Scan for the cell matching the given text and deliver its (X, Y) coordinate at center. 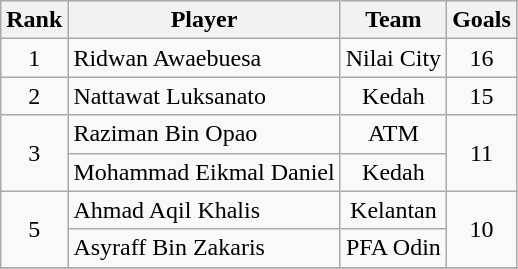
Nilai City (393, 58)
15 (482, 96)
2 (34, 96)
Kelantan (393, 210)
16 (482, 58)
PFA Odin (393, 248)
10 (482, 229)
Ahmad Aqil Khalis (204, 210)
5 (34, 229)
Nattawat Luksanato (204, 96)
Team (393, 20)
ATM (393, 134)
Player (204, 20)
Goals (482, 20)
Rank (34, 20)
Mohammad Eikmal Daniel (204, 172)
11 (482, 153)
1 (34, 58)
Raziman Bin Opao (204, 134)
Ridwan Awaebuesa (204, 58)
3 (34, 153)
Asyraff Bin Zakaris (204, 248)
